Locate the cell with the specified text and output its (X, Y) center coordinate. 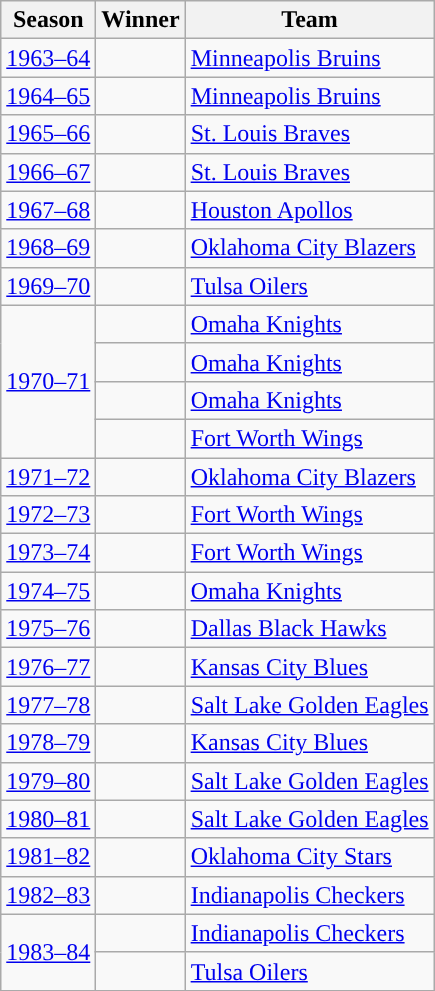
1974–75 (48, 591)
1981–82 (48, 857)
Dallas Black Hawks (310, 629)
1980–81 (48, 819)
1971–72 (48, 477)
1963–64 (48, 58)
1975–76 (48, 629)
1968–69 (48, 248)
1965–66 (48, 134)
Oklahoma City Stars (310, 857)
1983–84 (48, 952)
1972–73 (48, 515)
1977–78 (48, 705)
Season (48, 20)
1978–79 (48, 743)
1982–83 (48, 895)
1976–77 (48, 667)
1966–67 (48, 172)
Houston Apollos (310, 210)
Team (310, 20)
1970–71 (48, 381)
1969–70 (48, 286)
Winner (140, 20)
1964–65 (48, 96)
1973–74 (48, 553)
1979–80 (48, 781)
1967–68 (48, 210)
